Identify which cell holds the provided text, then report its [x, y] central coordinate. 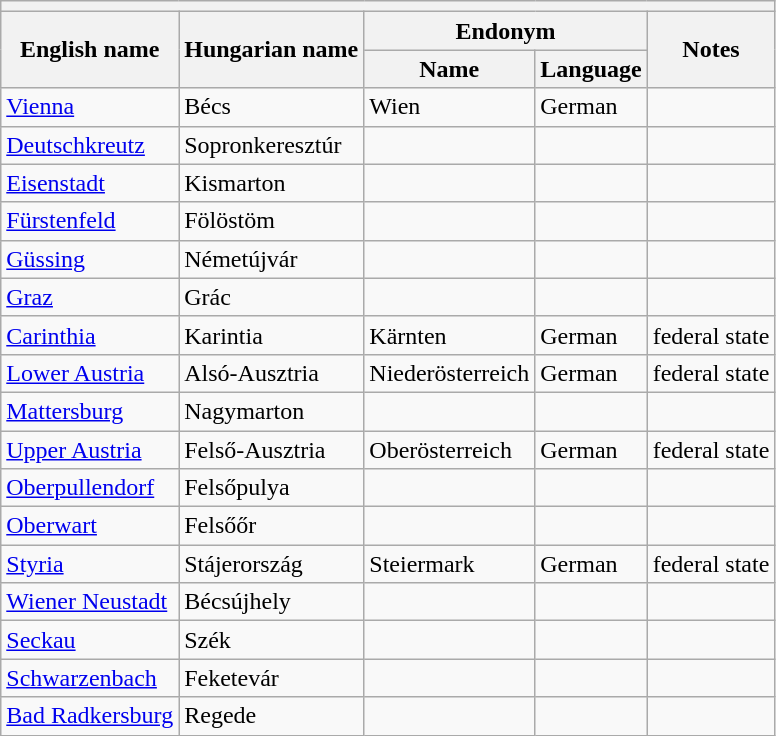
Mattersburg [90, 411]
Karintia [272, 335]
Sopronkeresztúr [272, 145]
Németújvár [272, 259]
Graz [90, 297]
Felsőőr [272, 526]
Stájerország [272, 564]
Schwarzenbach [90, 678]
Grác [272, 297]
Felső-Ausztria [272, 449]
Kismarton [272, 183]
Lower Austria [90, 373]
Fürstenfeld [90, 221]
Oberpullendorf [90, 488]
Güssing [90, 259]
Niederösterreich [450, 373]
Bécsújhely [272, 602]
Wiener Neustadt [90, 602]
Bécs [272, 107]
Feketevár [272, 678]
Notes [711, 50]
Regede [272, 716]
Styria [90, 564]
Bad Radkersburg [90, 716]
Alsó-Ausztria [272, 373]
Steiermark [450, 564]
Kärnten [450, 335]
Vienna [90, 107]
Seckau [90, 640]
English name [90, 50]
Oberösterreich [450, 449]
Upper Austria [90, 449]
Hungarian name [272, 50]
Fölöstöm [272, 221]
Wien [450, 107]
Oberwart [90, 526]
Deutschkreutz [90, 145]
Nagymarton [272, 411]
Eisenstadt [90, 183]
Endonym [506, 31]
Name [450, 69]
Felsőpulya [272, 488]
Szék [272, 640]
Carinthia [90, 335]
Language [591, 69]
